Determine the [x, y] coordinate at the center of the cell enclosing the given text.  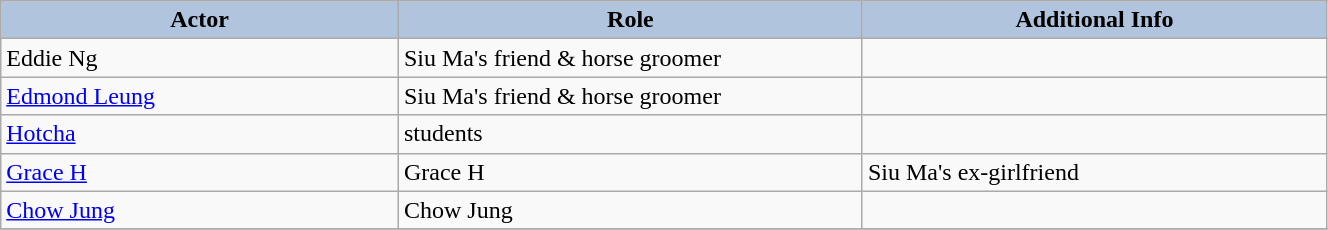
Hotcha [200, 134]
Siu Ma's ex-girlfriend [1094, 172]
Actor [200, 20]
Edmond Leung [200, 96]
students [630, 134]
Role [630, 20]
Additional Info [1094, 20]
Eddie Ng [200, 58]
